Scan for the cell matching the given text and deliver its [X, Y] coordinate at center. 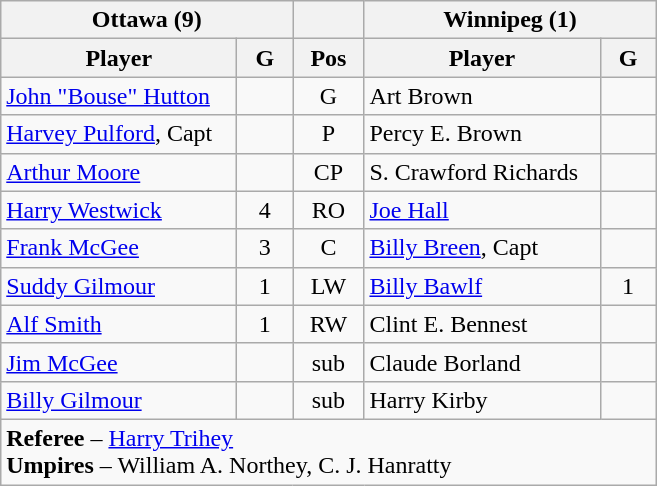
CP [328, 172]
Billy Gilmour [119, 400]
Harry Westwick [119, 210]
Claude Borland [482, 362]
Joe Hall [482, 210]
4 [265, 210]
Jim McGee [119, 362]
Harvey Pulford, Capt [119, 134]
Referee – Harry TriheyUmpires – William A. Northey, C. J. Hanratty [328, 452]
S. Crawford Richards [482, 172]
3 [265, 248]
Billy Bawlf [482, 286]
RW [328, 324]
Ottawa (9) [147, 20]
C [328, 248]
John "Bouse" Hutton [119, 96]
RO [328, 210]
Arthur Moore [119, 172]
LW [328, 286]
Billy Breen, Capt [482, 248]
Percy E. Brown [482, 134]
Harry Kirby [482, 400]
Pos [328, 58]
P [328, 134]
Winnipeg (1) [510, 20]
Suddy Gilmour [119, 286]
Alf Smith [119, 324]
Clint E. Bennest [482, 324]
Frank McGee [119, 248]
Art Brown [482, 96]
